Pinpoint the cell where the given text exists, returning its (X, Y) midpoint coordinate. 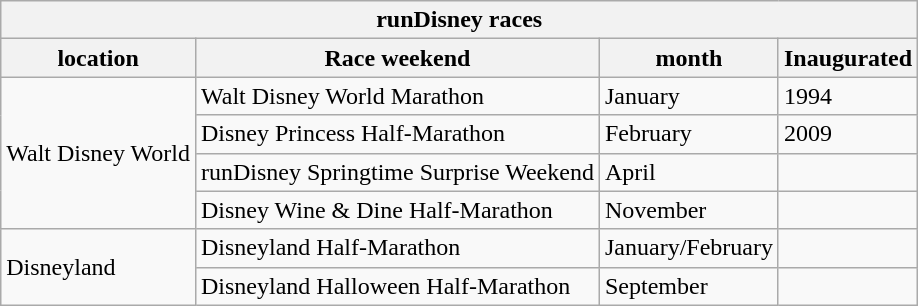
Disneyland Halloween Half-Marathon (397, 286)
November (688, 210)
Race weekend (397, 58)
January (688, 96)
Disneyland Half-Marathon (397, 248)
location (98, 58)
2009 (848, 134)
month (688, 58)
April (688, 172)
September (688, 286)
Disneyland (98, 267)
January/February (688, 248)
Walt Disney World Marathon (397, 96)
Walt Disney World (98, 153)
February (688, 134)
runDisney Springtime Surprise Weekend (397, 172)
runDisney races (460, 20)
Inaugurated (848, 58)
1994 (848, 96)
Disney Princess Half-Marathon (397, 134)
Disney Wine & Dine Half-Marathon (397, 210)
